Pinpoint the cell where the given text exists, returning its [x, y] midpoint coordinate. 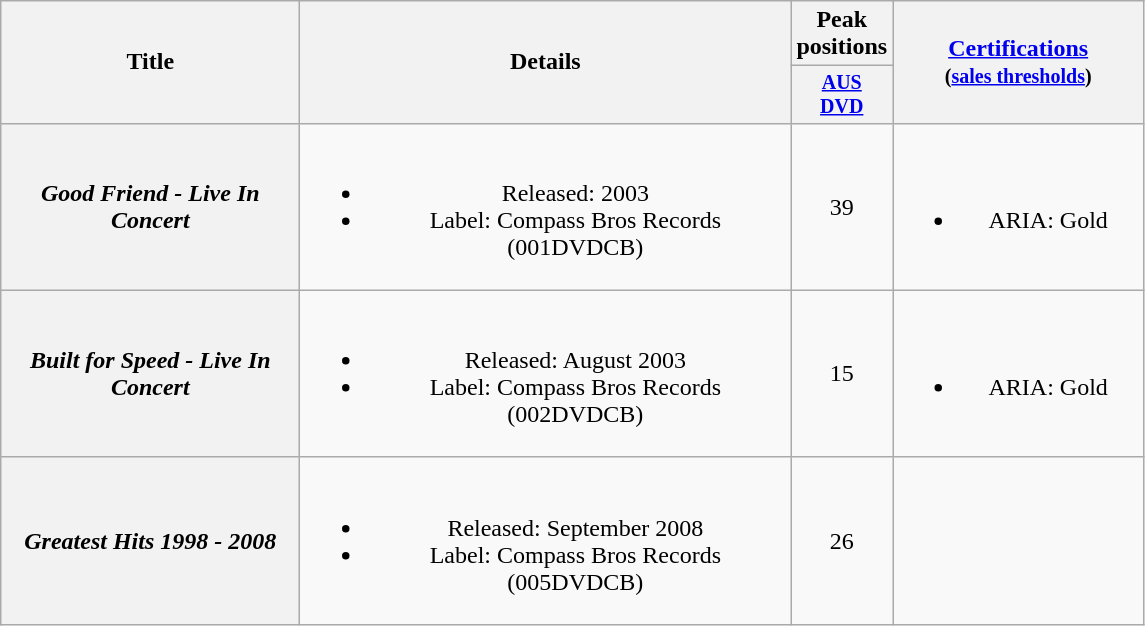
Released: 2003Label: Compass Bros Records (001DVDCB) [546, 206]
Title [150, 62]
Released: September 2008Label: Compass Bros Records (005DVDCB) [546, 540]
Certifications(sales thresholds) [1018, 62]
Built for Speed - Live In Concert [150, 374]
Peak positions [842, 34]
Details [546, 62]
39 [842, 206]
Good Friend - Live In Concert [150, 206]
Released: August 2003Label: Compass Bros Records (002DVDCB) [546, 374]
AUSDVD [842, 94]
Greatest Hits 1998 - 2008 [150, 540]
15 [842, 374]
26 [842, 540]
